From the cell containing the given text, extract its center point as (x, y) coordinate. 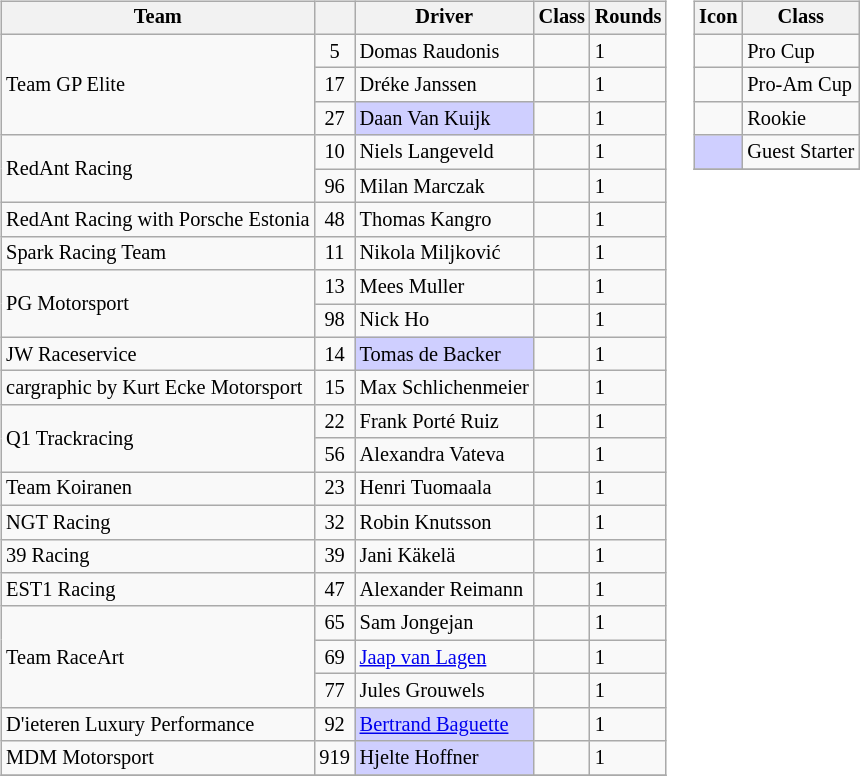
98 (334, 321)
Max Schlichenmeier (444, 388)
77 (334, 691)
Rookie (800, 119)
NGT Racing (158, 522)
Dréke Janssen (444, 85)
Driver (444, 18)
69 (334, 657)
Team Koiranen (158, 489)
Jani Käkelä (444, 556)
48 (334, 220)
27 (334, 119)
Daan Van Kuijk (444, 119)
Jaap van Lagen (444, 657)
D'ieteren Luxury Performance (158, 724)
32 (334, 522)
Team GP Elite (158, 84)
56 (334, 455)
Nikola Miljković (444, 253)
39 Racing (158, 556)
Bertrand Baguette (444, 724)
RedAnt Racing with Porsche Estonia (158, 220)
Q1 Trackracing (158, 438)
Henri Tuomaala (444, 489)
Milan Marczak (444, 186)
Robin Knutsson (444, 522)
47 (334, 590)
Frank Porté Ruiz (444, 422)
Alexander Reimann (444, 590)
11 (334, 253)
MDM Motorsport (158, 758)
EST1 Racing (158, 590)
Hjelte Hoffner (444, 758)
Jules Grouwels (444, 691)
Sam Jongejan (444, 623)
Alexandra Vateva (444, 455)
22 (334, 422)
Thomas Kangro (444, 220)
Icon (718, 18)
Pro-Am Cup (800, 85)
15 (334, 388)
Team RaceArt (158, 656)
Tomas de Backer (444, 354)
10 (334, 152)
39 (334, 556)
13 (334, 287)
92 (334, 724)
65 (334, 623)
23 (334, 489)
JW Raceservice (158, 354)
Team (158, 18)
PG Motorsport (158, 304)
Niels Langeveld (444, 152)
14 (334, 354)
919 (334, 758)
Rounds (628, 18)
5 (334, 51)
Spark Racing Team (158, 253)
Nick Ho (444, 321)
Mees Muller (444, 287)
96 (334, 186)
RedAnt Racing (158, 168)
Guest Starter (800, 152)
cargraphic by Kurt Ecke Motorsport (158, 388)
Pro Cup (800, 51)
Domas Raudonis (444, 51)
17 (334, 85)
